Pinpoint the cell where the given text exists, returning its (x, y) midpoint coordinate. 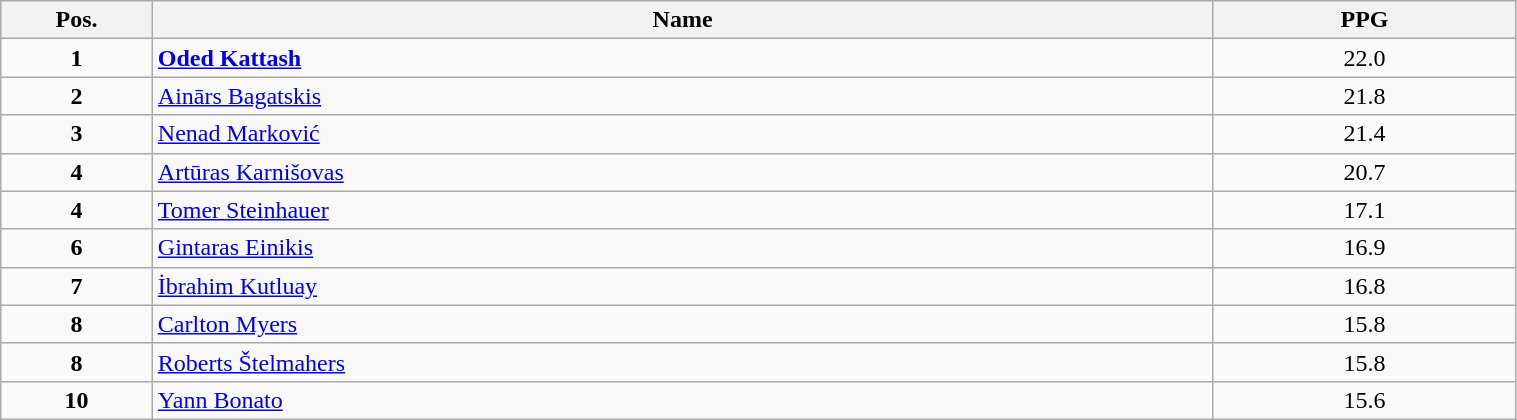
22.0 (1364, 58)
PPG (1364, 20)
Artūras Karnišovas (682, 172)
15.6 (1364, 400)
10 (77, 400)
Pos. (77, 20)
Gintaras Einikis (682, 248)
6 (77, 248)
Carlton Myers (682, 324)
2 (77, 96)
Ainārs Bagatskis (682, 96)
Yann Bonato (682, 400)
İbrahim Kutluay (682, 286)
Name (682, 20)
Oded Kattash (682, 58)
3 (77, 134)
16.8 (1364, 286)
21.8 (1364, 96)
7 (77, 286)
Roberts Štelmahers (682, 362)
Nenad Marković (682, 134)
21.4 (1364, 134)
20.7 (1364, 172)
Tomer Steinhauer (682, 210)
1 (77, 58)
16.9 (1364, 248)
17.1 (1364, 210)
